Capture the cell that displays the provided text and extract its (X, Y) central coordinate. 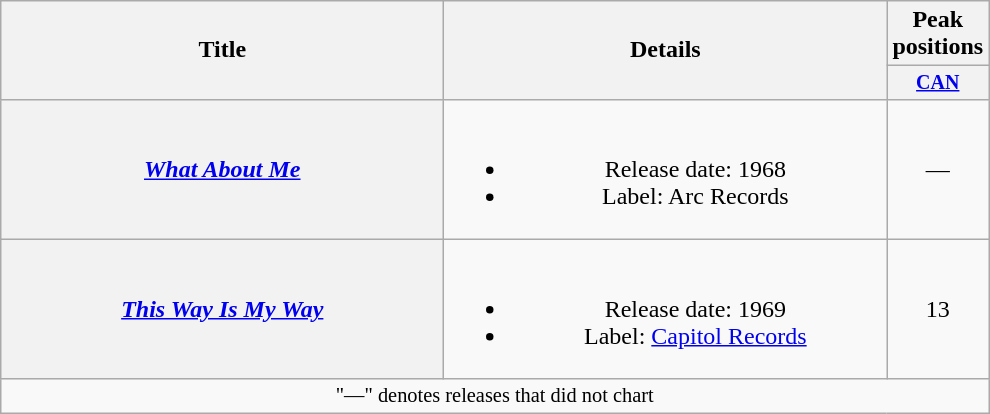
What About Me (222, 169)
This Way Is My Way (222, 309)
Peak positions (938, 34)
— (938, 169)
CAN (938, 82)
13 (938, 309)
"—" denotes releases that did not chart (495, 396)
Release date: 1968Label: Arc Records (666, 169)
Release date: 1969Label: Capitol Records (666, 309)
Title (222, 50)
Details (666, 50)
